Identify which cell holds the provided text, then report its (x, y) central coordinate. 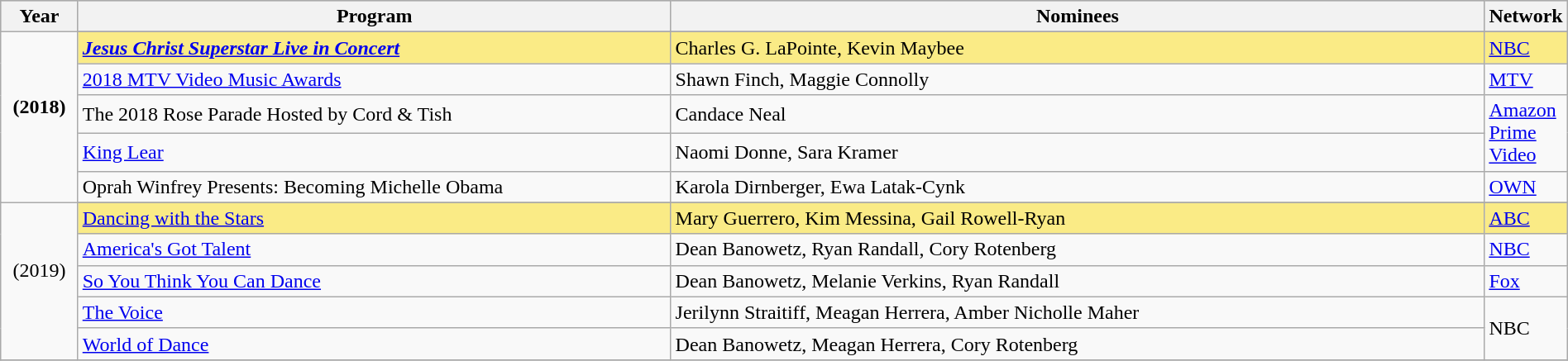
(2019) (40, 281)
Shawn Finch, Maggie Connolly (1078, 79)
Jerilynn Straitiff, Meagan Herrera, Amber Nicholle Maher (1078, 312)
The Voice (374, 312)
King Lear (374, 152)
Amazon Prime Video (1526, 133)
World of Dance (374, 344)
America's Got Talent (374, 249)
Jesus Christ Superstar Live in Concert (374, 48)
(2018) (40, 117)
The 2018 Rose Parade Hosted by Cord & Tish (374, 114)
Karola Dirnberger, Ewa Latak-Cynk (1078, 187)
Fox (1526, 281)
OWN (1526, 187)
Nominees (1078, 17)
Network (1526, 17)
MTV (1526, 79)
Dean Banowetz, Ryan Randall, Cory Rotenberg (1078, 249)
Naomi Donne, Sara Kramer (1078, 152)
ABC (1526, 218)
So You Think You Can Dance (374, 281)
Dean Banowetz, Meagan Herrera, Cory Rotenberg (1078, 344)
Oprah Winfrey Presents: Becoming Michelle Obama (374, 187)
Year (40, 17)
2018 MTV Video Music Awards (374, 79)
Program (374, 17)
Dancing with the Stars (374, 218)
Mary Guerrero, Kim Messina, Gail Rowell-Ryan (1078, 218)
Dean Banowetz, Melanie Verkins, Ryan Randall (1078, 281)
Charles G. LaPointe, Kevin Maybee (1078, 48)
Candace Neal (1078, 114)
